Search for the cell housing the specified text and yield its [x, y] center coordinate. 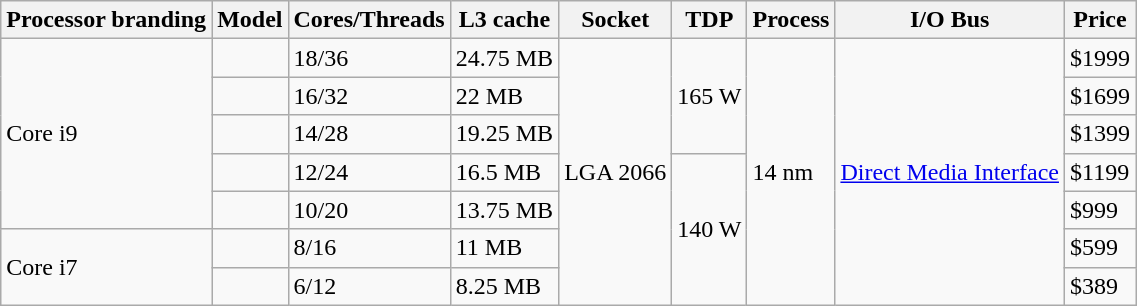
Model [250, 20]
TDP [710, 20]
Direct Media Interface [950, 172]
18/36 [369, 58]
LGA 2066 [616, 172]
Core i7 [106, 267]
140 W [710, 229]
$999 [1100, 210]
14/28 [369, 134]
6/12 [369, 286]
$1999 [1100, 58]
Core i9 [106, 134]
12/24 [369, 172]
I/O Bus [950, 20]
Process [791, 20]
8.25 MB [504, 286]
16/32 [369, 96]
$1699 [1100, 96]
19.25 MB [504, 134]
13.75 MB [504, 210]
16.5 MB [504, 172]
24.75 MB [504, 58]
L3 cache [504, 20]
10/20 [369, 210]
$389 [1100, 286]
$1399 [1100, 134]
Processor branding [106, 20]
$1199 [1100, 172]
Socket [616, 20]
22 MB [504, 96]
Price [1100, 20]
Cores/Threads [369, 20]
14 nm [791, 172]
$599 [1100, 248]
165 W [710, 96]
11 MB [504, 248]
8/16 [369, 248]
